Provide the (X, Y) coordinate of the cell's center where the given text is located.  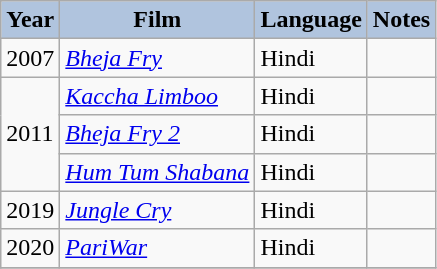
Jungle Cry (158, 210)
PariWar (158, 248)
2020 (30, 248)
Language (311, 20)
Bheja Fry 2 (158, 134)
2011 (30, 134)
2007 (30, 58)
Kaccha Limboo (158, 96)
2019 (30, 210)
Film (158, 20)
Hum Tum Shabana (158, 172)
Notes (401, 20)
Bheja Fry (158, 58)
Year (30, 20)
